Detect which cell encompasses the target text, then output its [x, y] center coordinate. 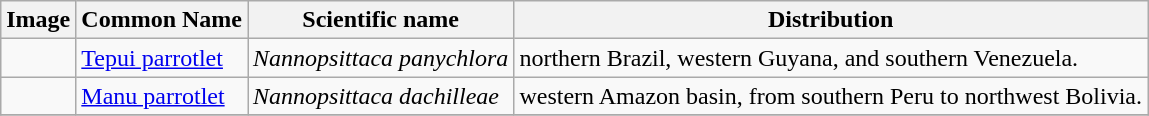
Nannopsittaca dachilleae [381, 96]
Scientific name [381, 20]
western Amazon basin, from southern Peru to northwest Bolivia. [831, 96]
Image [38, 20]
Nannopsittaca panychlora [381, 58]
Manu parrotlet [162, 96]
Tepui parrotlet [162, 58]
Distribution [831, 20]
Common Name [162, 20]
northern Brazil, western Guyana, and southern Venezuela. [831, 58]
